Determine the (x, y) coordinate at the center of the cell enclosing the given text.  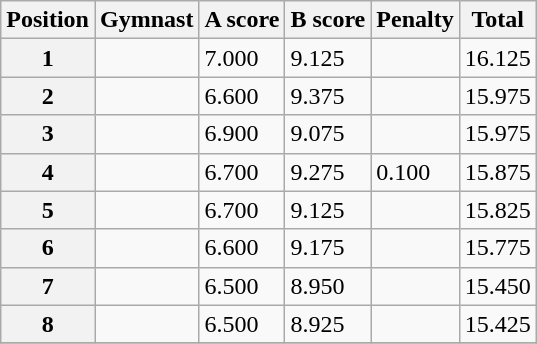
3 (48, 134)
7 (48, 286)
B score (328, 20)
Penalty (415, 20)
Gymnast (146, 20)
15.775 (498, 248)
6 (48, 248)
6.900 (242, 134)
8.950 (328, 286)
9.375 (328, 96)
5 (48, 210)
8 (48, 324)
15.425 (498, 324)
15.825 (498, 210)
15.875 (498, 172)
15.450 (498, 286)
0.100 (415, 172)
4 (48, 172)
A score (242, 20)
9.175 (328, 248)
7.000 (242, 58)
2 (48, 96)
Position (48, 20)
Total (498, 20)
8.925 (328, 324)
16.125 (498, 58)
9.275 (328, 172)
1 (48, 58)
9.075 (328, 134)
